Determine the [X, Y] coordinate at the center of the cell enclosing the given text.  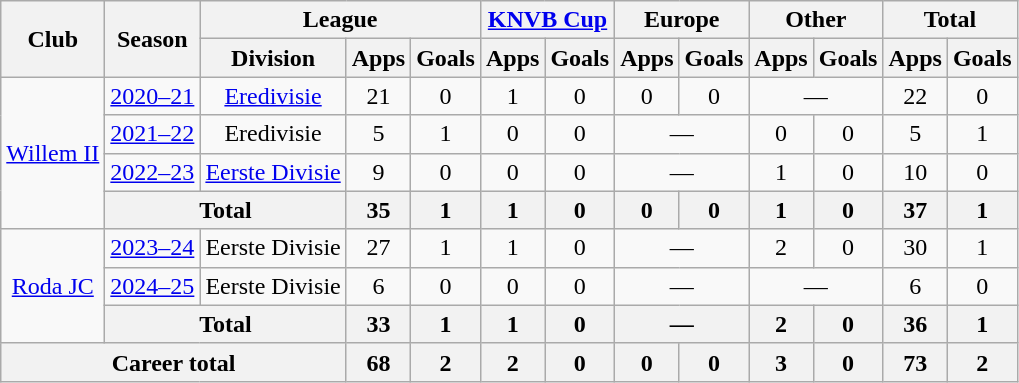
Club [53, 39]
2020–21 [152, 96]
36 [915, 324]
68 [378, 362]
Europe [682, 20]
30 [915, 248]
10 [915, 172]
35 [378, 210]
27 [378, 248]
2024–25 [152, 286]
37 [915, 210]
Season [152, 39]
League [340, 20]
2021–22 [152, 134]
9 [378, 172]
73 [915, 362]
Other [816, 20]
Division [273, 58]
2023–24 [152, 248]
2022–23 [152, 172]
Career total [174, 362]
Willem II [53, 153]
KNVB Cup [547, 20]
22 [915, 96]
33 [378, 324]
21 [378, 96]
Roda JC [53, 286]
3 [781, 362]
